Output the [x, y] coordinate of the center of the cell containing the given text.  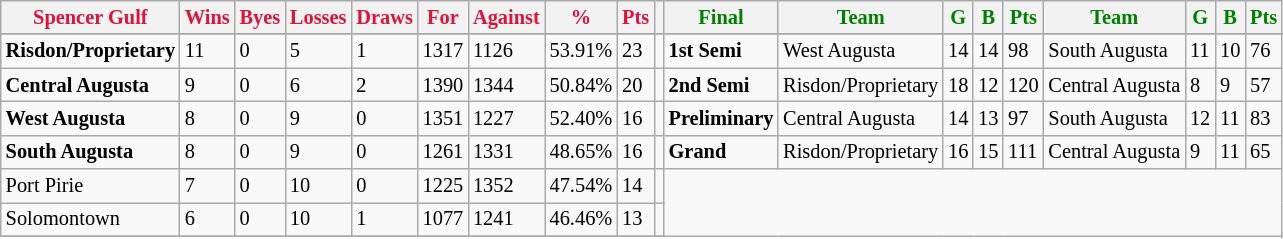
20 [636, 85]
7 [208, 186]
1227 [506, 118]
47.54% [582, 186]
1317 [443, 51]
65 [1264, 152]
1st Semi [722, 51]
111 [1023, 152]
15 [988, 152]
1261 [443, 152]
57 [1264, 85]
Final [722, 17]
Byes [260, 17]
97 [1023, 118]
1390 [443, 85]
2nd Semi [722, 85]
1225 [443, 186]
Against [506, 17]
For [443, 17]
52.40% [582, 118]
1126 [506, 51]
1352 [506, 186]
48.65% [582, 152]
Spencer Gulf [90, 17]
1331 [506, 152]
Losses [318, 17]
5 [318, 51]
1077 [443, 219]
Draws [384, 17]
50.84% [582, 85]
83 [1264, 118]
1241 [506, 219]
2 [384, 85]
120 [1023, 85]
53.91% [582, 51]
% [582, 17]
18 [958, 85]
Solomontown [90, 219]
Wins [208, 17]
1351 [443, 118]
Port Pirie [90, 186]
Preliminary [722, 118]
46.46% [582, 219]
1344 [506, 85]
23 [636, 51]
76 [1264, 51]
98 [1023, 51]
Grand [722, 152]
